Detect which cell encompasses the target text, then output its (x, y) center coordinate. 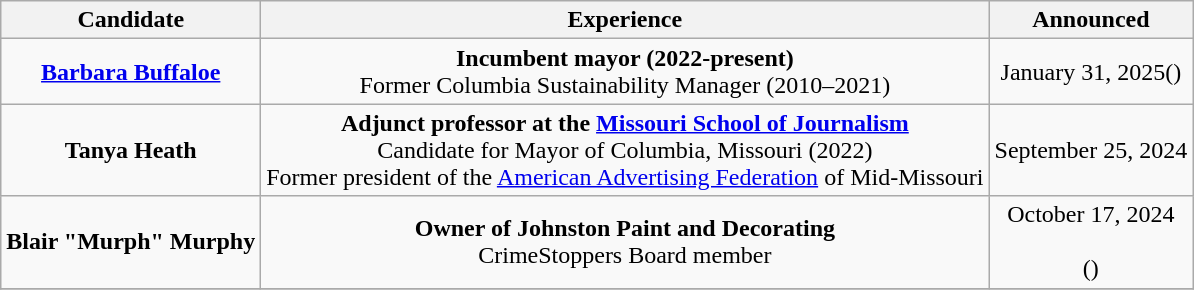
September 25, 2024 (1091, 150)
Blair "Murph" Murphy (131, 242)
Owner of Johnston Paint and DecoratingCrimeStoppers Board member (625, 242)
Incumbent mayor (2022-present)Former Columbia Sustainability Manager (2010–2021) (625, 72)
Tanya Heath (131, 150)
Experience (625, 20)
Barbara Buffaloe (131, 72)
January 31, 2025() (1091, 72)
Announced (1091, 20)
Candidate (131, 20)
October 17, 2024() (1091, 242)
